Output the [x, y] coordinate of the center of the cell containing the given text.  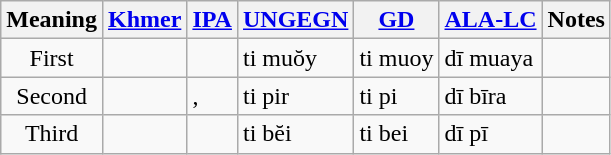
ti bĕi [295, 134]
ALA-LC [490, 20]
Second [52, 96]
ti pi [396, 96]
IPA [212, 20]
dī bīra [490, 96]
GD [396, 20]
Notes [576, 20]
ti bei [396, 134]
Meaning [52, 20]
ti muoy [396, 58]
dī muaya [490, 58]
Khmer [144, 20]
UNGEGN [295, 20]
Third [52, 134]
ti muŏy [295, 58]
, [212, 96]
dī pī [490, 134]
First [52, 58]
ti pir [295, 96]
